Return [X, Y] of the center of cell containing provided text 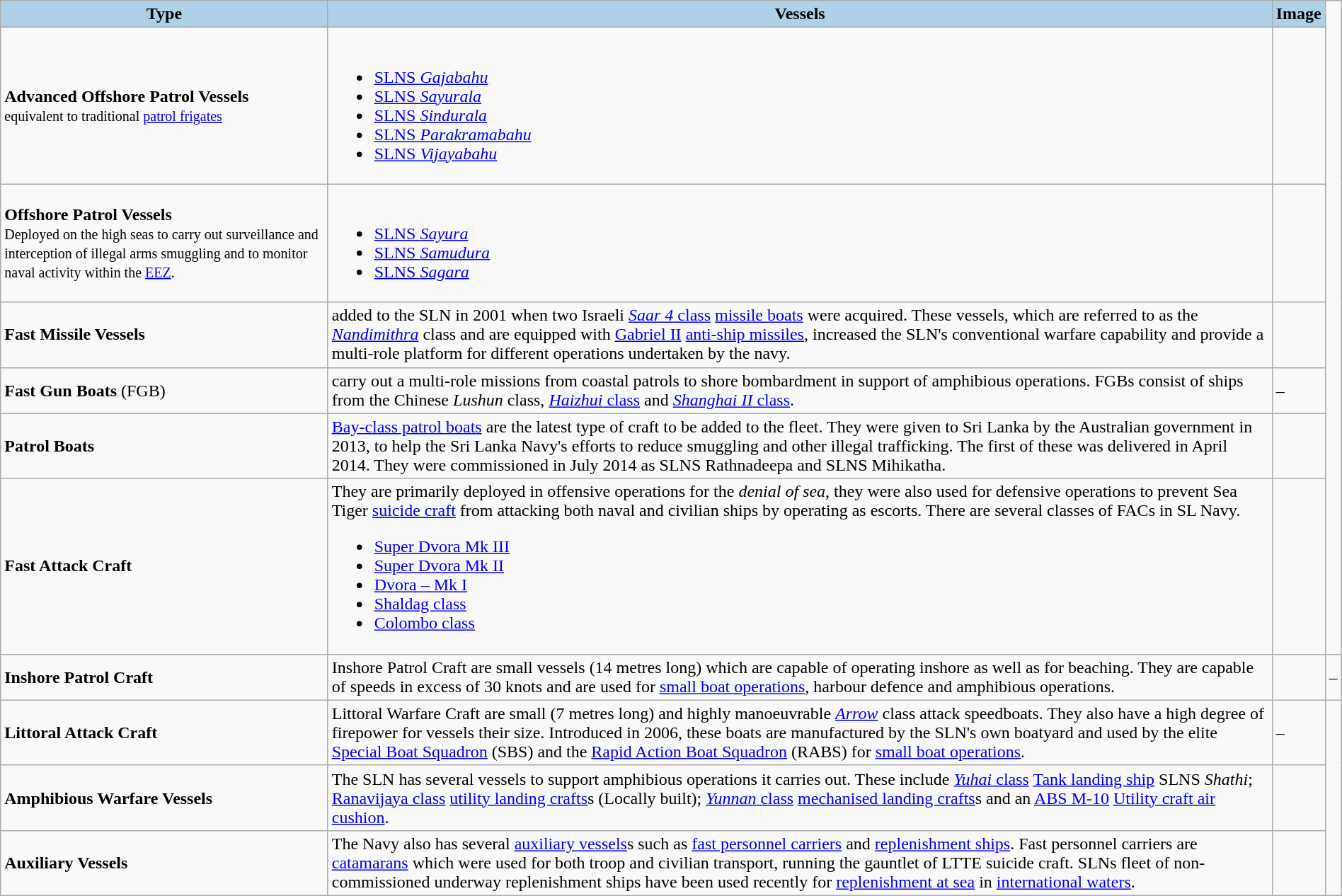
Amphibious Warfare Vessels [164, 798]
Fast Gun Boats (FGB) [164, 391]
Fast Missile Vessels [164, 335]
Auxiliary Vessels [164, 863]
Littoral Attack Craft [164, 733]
Image [1298, 14]
SLNS GajabahuSLNS SayuralaSLNS SinduralaSLNS ParakramabahuSLNS Vijayabahu [800, 106]
Vessels [800, 14]
Type [164, 14]
SLNS SayuraSLNS SamuduraSLNS Sagara [800, 243]
Patrol Boats [164, 446]
Inshore Patrol Craft [164, 677]
Advanced Offshore Patrol Vesselsequivalent to traditional patrol frigates [164, 106]
Fast Attack Craft [164, 566]
